Return [X, Y] of the center of cell containing provided text 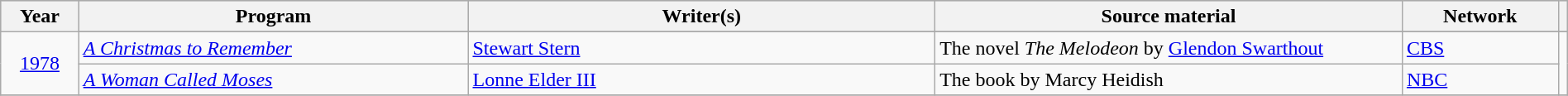
Writer(s) [701, 17]
The book by Marcy Heidish [1169, 79]
Lonne Elder III [701, 79]
Source material [1169, 17]
Program [273, 17]
Network [1480, 17]
Stewart Stern [701, 48]
The novel The Melodeon by Glendon Swarthout [1169, 48]
CBS [1480, 48]
1978 [40, 64]
Year [40, 17]
A Christmas to Remember [273, 48]
A Woman Called Moses [273, 79]
NBC [1480, 79]
